From the cell containing the given text, extract its center point as [X, Y] coordinate. 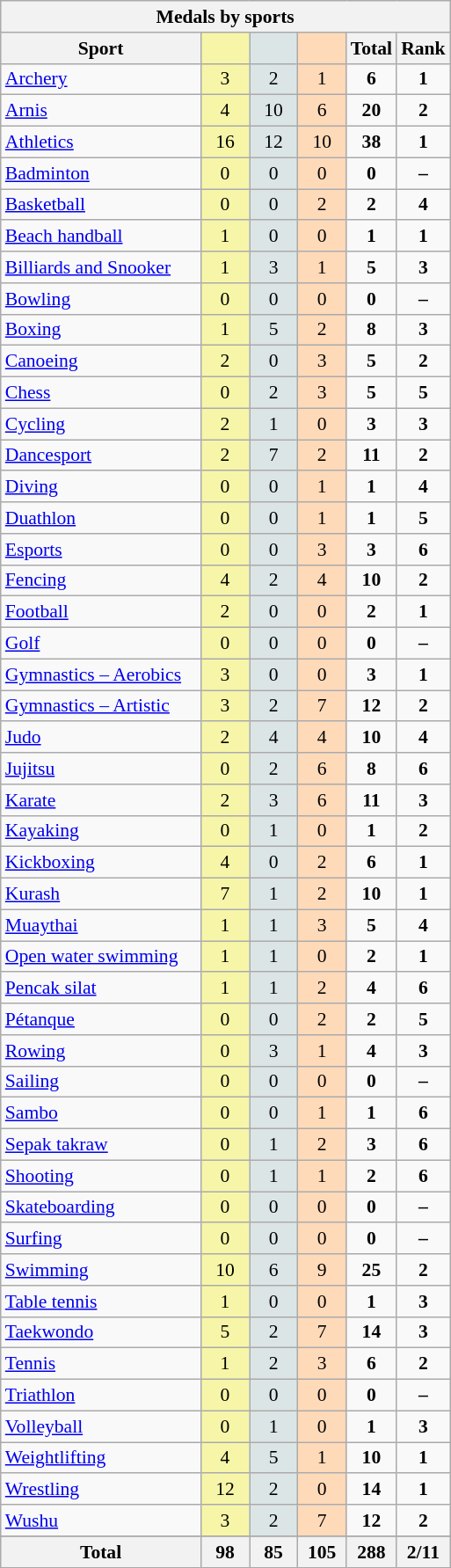
Muaythai [101, 925]
Table tennis [101, 1302]
20 [371, 111]
Tennis [101, 1364]
Athletics [101, 142]
Cycling [101, 424]
Canoeing [101, 361]
Beach handball [101, 237]
38 [371, 142]
Dancesport [101, 456]
Boxing [101, 330]
Chess [101, 393]
85 [274, 1552]
Wrestling [101, 1490]
Shooting [101, 1176]
Pencak silat [101, 988]
Kayaking [101, 831]
Triathlon [101, 1396]
Weightlifting [101, 1458]
Archery [101, 79]
Duathlon [101, 518]
25 [371, 1270]
Rowing [101, 1051]
Bowling [101, 299]
Esports [101, 550]
Rank [424, 48]
Judo [101, 738]
2/11 [424, 1552]
Volleyball [101, 1426]
98 [225, 1552]
Kurash [101, 894]
Sambo [101, 1113]
Open water swimming [101, 957]
16 [225, 142]
Taekwondo [101, 1332]
Arnis [101, 111]
Billiards and Snooker [101, 267]
Sepak takraw [101, 1145]
Sailing [101, 1082]
Medals by sports [225, 17]
Golf [101, 644]
9 [322, 1270]
Surfing [101, 1239]
Pétanque [101, 1019]
Sport [101, 48]
Football [101, 612]
Wushu [101, 1521]
105 [322, 1552]
Basketball [101, 205]
Skateboarding [101, 1207]
Jujitsu [101, 769]
Gymnastics – Aerobics [101, 675]
Diving [101, 487]
Karate [101, 800]
Kickboxing [101, 863]
288 [371, 1552]
Swimming [101, 1270]
Fencing [101, 580]
Badminton [101, 173]
Gymnastics – Artistic [101, 706]
